Detect which cell encompasses the target text, then output its (X, Y) center coordinate. 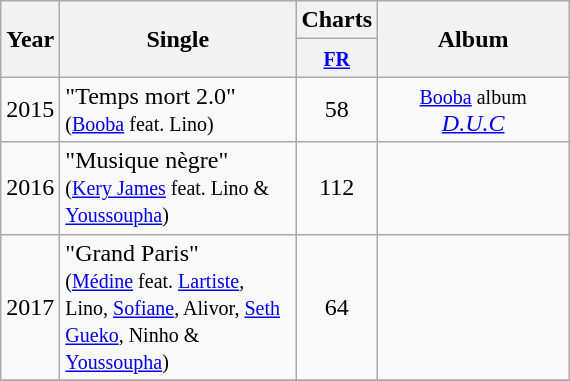
FR (337, 58)
Album (474, 39)
Charts (337, 20)
2016 (30, 188)
2017 (30, 307)
Single (178, 39)
64 (337, 307)
58 (337, 110)
2015 (30, 110)
"Grand Paris"(Médine feat. Lartiste, Lino, Sofiane, Alivor, Seth Gueko, Ninho & Youssoupha) (178, 307)
112 (337, 188)
"Musique nègre" (Kery James feat. Lino & Youssoupha) (178, 188)
"Temps mort 2.0" (Booba feat. Lino) (178, 110)
Year (30, 39)
Booba albumD.U.C (474, 110)
